Detect which cell encompasses the target text, then output its [x, y] center coordinate. 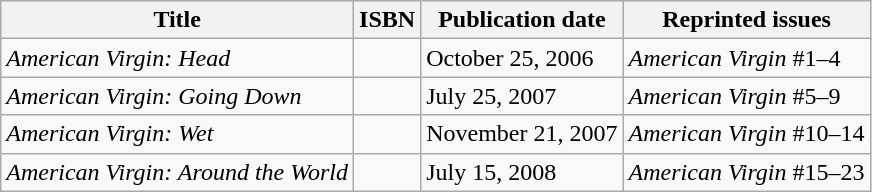
Title [178, 20]
American Virgin #10–14 [746, 134]
American Virgin #5–9 [746, 96]
American Virgin: Around the World [178, 172]
Reprinted issues [746, 20]
Publication date [522, 20]
October 25, 2006 [522, 58]
November 21, 2007 [522, 134]
July 25, 2007 [522, 96]
ISBN [388, 20]
American Virgin: Going Down [178, 96]
American Virgin: Wet [178, 134]
American Virgin: Head [178, 58]
July 15, 2008 [522, 172]
American Virgin #15–23 [746, 172]
American Virgin #1–4 [746, 58]
